Pinpoint the cell where the given text exists, returning its [x, y] midpoint coordinate. 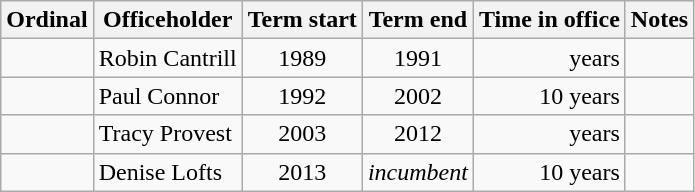
incumbent [418, 172]
Term start [302, 20]
Paul Connor [168, 96]
2002 [418, 96]
2003 [302, 134]
Notes [659, 20]
Tracy Provest [168, 134]
Officeholder [168, 20]
1991 [418, 58]
Denise Lofts [168, 172]
2013 [302, 172]
1989 [302, 58]
2012 [418, 134]
Ordinal [47, 20]
Time in office [549, 20]
Robin Cantrill [168, 58]
Term end [418, 20]
1992 [302, 96]
